Capture the cell that displays the provided text and extract its [x, y] central coordinate. 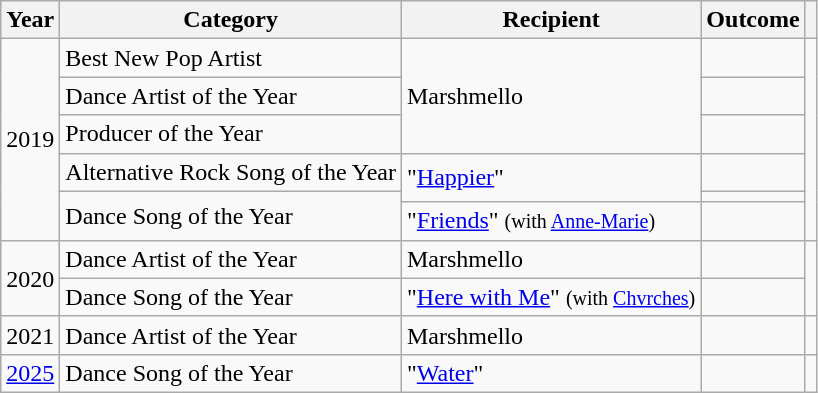
Producer of the Year [231, 134]
Alternative Rock Song of the Year [231, 172]
2025 [30, 373]
2021 [30, 335]
Outcome [753, 20]
"Water" [550, 373]
"Happier" [550, 178]
Category [231, 20]
2020 [30, 278]
2019 [30, 140]
Year [30, 20]
Recipient [550, 20]
"Friends" (with Anne-Marie) [550, 221]
"Here with Me" (with Chvrches) [550, 297]
Best New Pop Artist [231, 58]
